Output the (x, y) coordinate of the center of the cell containing the given text.  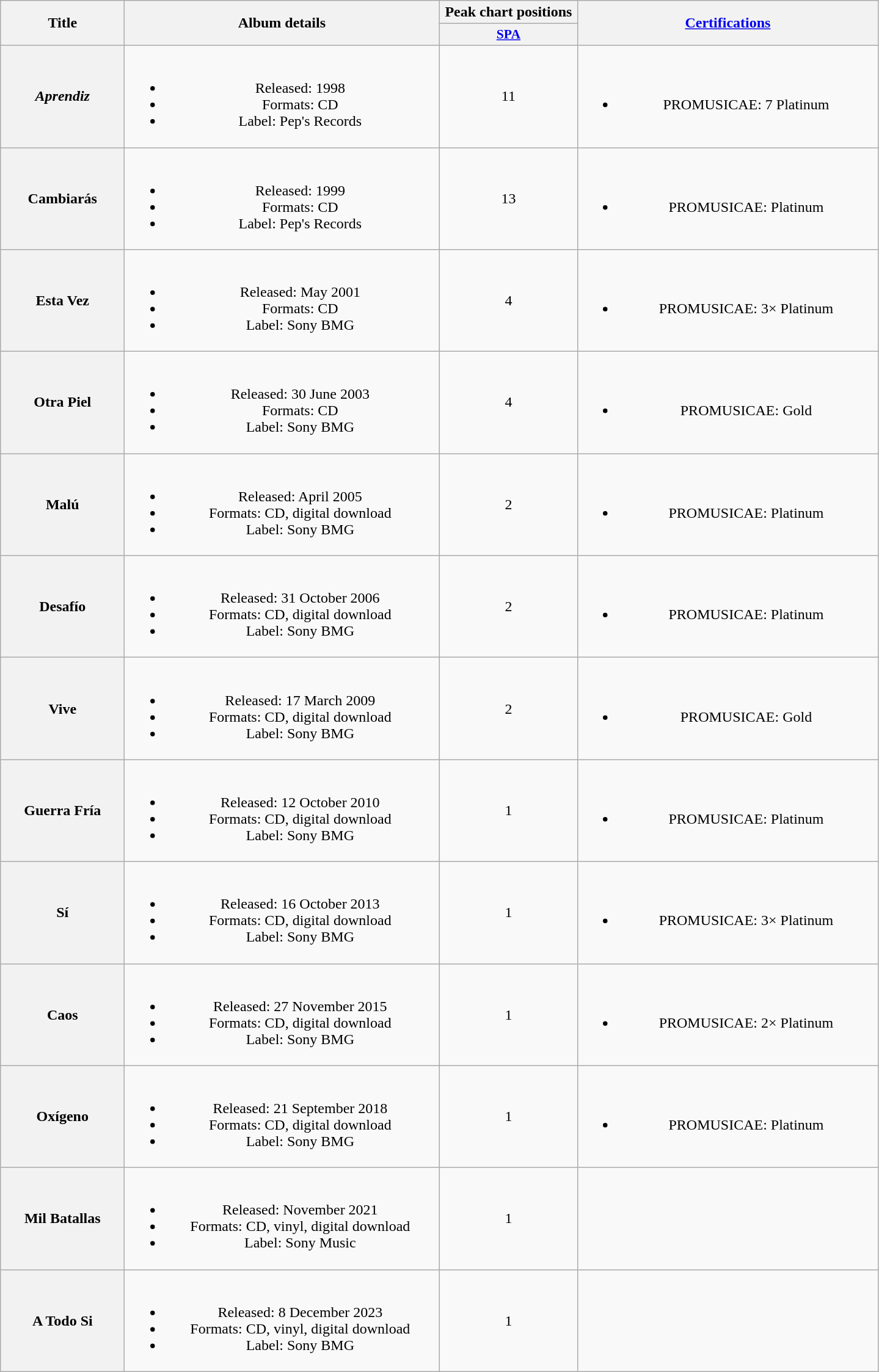
Released: 30 June 2003Formats: CDLabel: Sony BMG (282, 403)
Oxígeno (62, 1116)
Esta Vez (62, 300)
PROMUSICAE: 7 Platinum (728, 96)
Caos (62, 1015)
SPA (508, 35)
PROMUSICAE: 2× Platinum (728, 1015)
Released: 31 October 2006Formats: CD, digital downloadLabel: Sony BMG (282, 607)
11 (508, 96)
Released: 8 December 2023Formats: CD, vinyl, digital downloadLabel: Sony BMG (282, 1320)
Desafío (62, 607)
Album details (282, 23)
Released: May 2001Formats: CDLabel: Sony BMG (282, 300)
Sí (62, 912)
Malú (62, 504)
Released: 1998Formats: CDLabel: Pep's Records (282, 96)
Mil Batallas (62, 1219)
Released: November 2021Formats: CD, vinyl, digital downloadLabel: Sony Music (282, 1219)
Title (62, 23)
Released: 21 September 2018Formats: CD, digital downloadLabel: Sony BMG (282, 1116)
Guerra Fría (62, 811)
Peak chart positions (508, 12)
Released: 16 October 2013Formats: CD, digital downloadLabel: Sony BMG (282, 912)
13 (508, 199)
Released: 27 November 2015Formats: CD, digital downloadLabel: Sony BMG (282, 1015)
Cambiarás (62, 199)
Released: 1999Formats: CDLabel: Pep's Records (282, 199)
A Todo Si (62, 1320)
Released: April 2005Formats: CD, digital downloadLabel: Sony BMG (282, 504)
Released: 12 October 2010Formats: CD, digital downloadLabel: Sony BMG (282, 811)
Released: 17 March 2009Formats: CD, digital downloadLabel: Sony BMG (282, 708)
Vive (62, 708)
Otra Piel (62, 403)
Aprendiz (62, 96)
Certifications (728, 23)
